Identify which cell holds the provided text, then report its [X, Y] central coordinate. 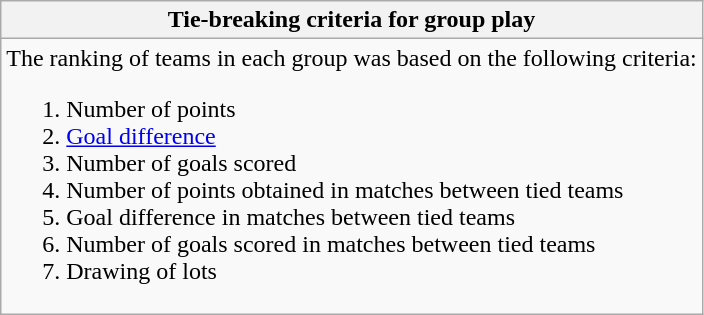
Tie-breaking criteria for group play [352, 20]
